Return the (X, Y) coordinate for the center point of the cell that contains the specified text.  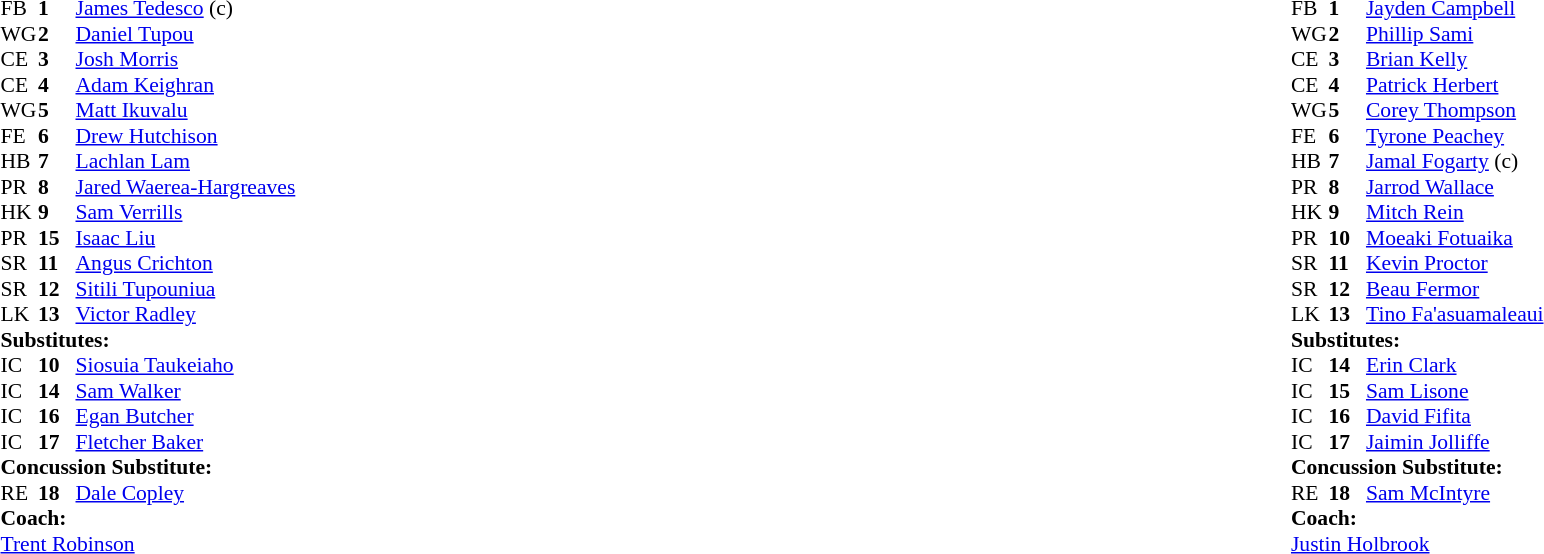
Beau Fermor (1455, 289)
Sam Walker (186, 391)
Daniel Tupou (186, 34)
Phillip Sami (1455, 34)
Tino Fa'asuamaleaui (1455, 315)
Matt Ikuvalu (186, 111)
Jamal Fogarty (c) (1455, 161)
Sitili Tupouniua (186, 289)
Drew Hutchison (186, 136)
Erin Clark (1455, 365)
Egan Butcher (186, 417)
David Fifita (1455, 417)
Jarrod Wallace (1455, 187)
Tyrone Peachey (1455, 136)
Lachlan Lam (186, 161)
Jaimin Jolliffe (1455, 442)
Sam McIntyre (1455, 493)
Patrick Herbert (1455, 85)
Siosuia Taukeiaho (186, 365)
Mitch Rein (1455, 213)
Sam Verrills (186, 213)
Fletcher Baker (186, 442)
Angus Crichton (186, 263)
Kevin Proctor (1455, 263)
Brian Kelly (1455, 59)
Corey Thompson (1455, 111)
Adam Keighran (186, 85)
Dale Copley (186, 493)
Victor Radley (186, 315)
Moeaki Fotuaika (1455, 238)
Josh Morris (186, 59)
Isaac Liu (186, 238)
Jared Waerea-Hargreaves (186, 187)
Sam Lisone (1455, 391)
